Scan for the cell matching the given text and deliver its [x, y] coordinate at center. 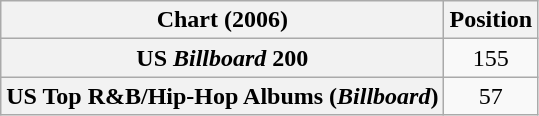
Position [491, 20]
US Billboard 200 [222, 58]
57 [491, 96]
Chart (2006) [222, 20]
155 [491, 58]
US Top R&B/Hip-Hop Albums (Billboard) [222, 96]
